Determine the (X, Y) coordinate at the center of the cell enclosing the given text.  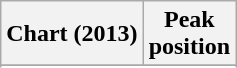
Peakposition (189, 34)
Chart (2013) (72, 34)
